Capture the cell that displays the provided text and extract its (x, y) central coordinate. 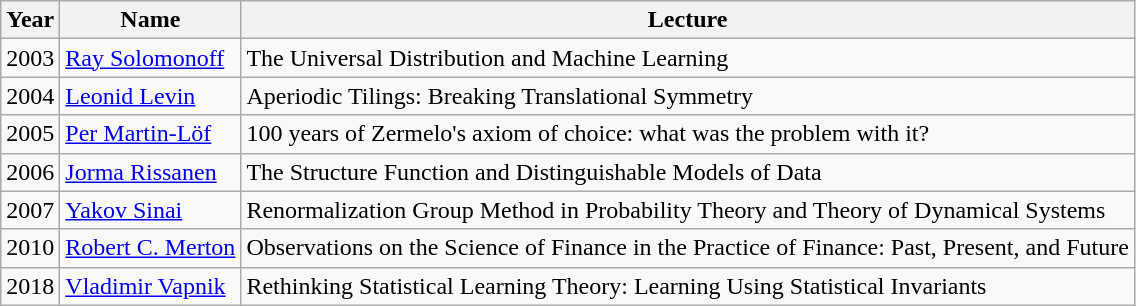
2010 (30, 248)
Renormalization Group Method in Probability Theory and Theory of Dynamical Systems (688, 210)
2007 (30, 210)
Vladimir Vapnik (150, 286)
2004 (30, 96)
Robert C. Merton (150, 248)
Observations on the Science of Finance in the Practice of Finance: Past, Present, and Future (688, 248)
Name (150, 20)
The Structure Function and Distinguishable Models of Data (688, 172)
100 years of Zermelo's axiom of choice: what was the problem with it? (688, 134)
Aperiodic Tilings: Breaking Translational Symmetry (688, 96)
2006 (30, 172)
2005 (30, 134)
Per Martin-Löf (150, 134)
Lecture (688, 20)
Year (30, 20)
Yakov Sinai (150, 210)
2018 (30, 286)
Jorma Rissanen (150, 172)
Leonid Levin (150, 96)
The Universal Distribution and Machine Learning (688, 58)
2003 (30, 58)
Ray Solomonoff (150, 58)
Rethinking Statistical Learning Theory: Learning Using Statistical Invariants (688, 286)
